Return (X, Y) of the center of cell containing provided text 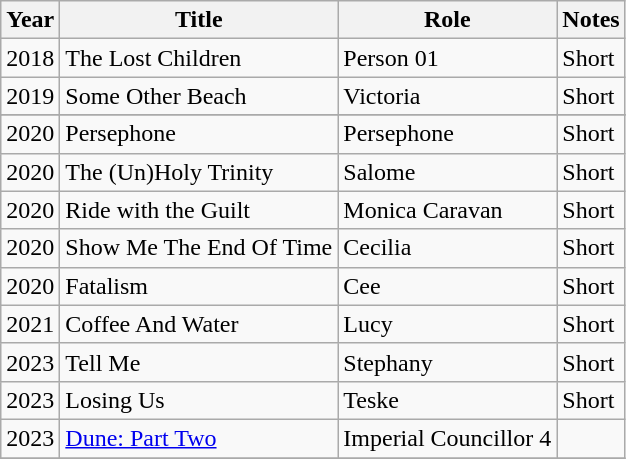
Title (199, 20)
Stephany (448, 362)
Victoria (448, 96)
Coffee And Water (199, 324)
Salome (448, 172)
2019 (30, 96)
Cecilia (448, 248)
The Lost Children (199, 58)
Monica Caravan (448, 210)
Teske (448, 400)
Ride with the Guilt (199, 210)
Role (448, 20)
Some Other Beach (199, 96)
2021 (30, 324)
2018 (30, 58)
Person 01 (448, 58)
Tell Me (199, 362)
Lucy (448, 324)
Fatalism (199, 286)
The (Un)Holy Trinity (199, 172)
Show Me The End Of Time (199, 248)
Notes (591, 20)
Year (30, 20)
Imperial Councillor 4 (448, 438)
Losing Us (199, 400)
Dune: Part Two (199, 438)
Cee (448, 286)
